Identify which cell holds the provided text, then report its (X, Y) central coordinate. 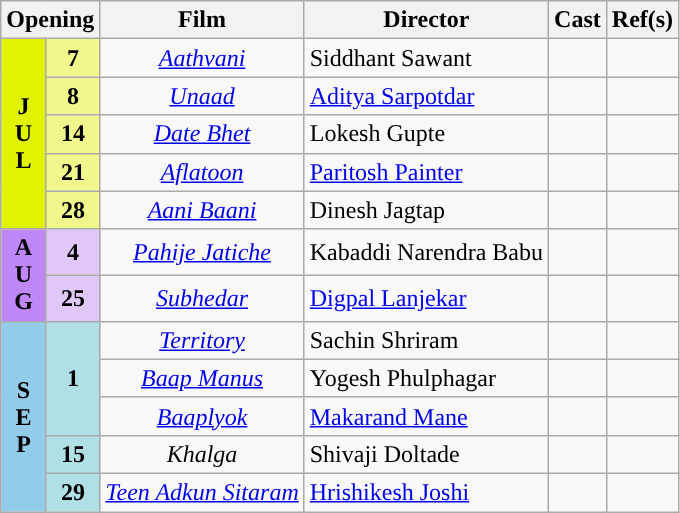
Makarand Mane (426, 416)
Aditya Sarpotdar (426, 96)
28 (73, 210)
Paritosh Painter (426, 172)
Shivaji Doltade (426, 454)
Cast (578, 20)
Hrishikesh Joshi (426, 492)
Aathvani (202, 58)
14 (73, 134)
Opening (50, 20)
Unaad (202, 96)
Baaplyok (202, 416)
21 (73, 172)
Digpal Lanjekar (426, 298)
Date Bhet (202, 134)
Territory (202, 340)
Ref(s) (642, 20)
Aani Baani (202, 210)
Director (426, 20)
Dinesh Jagtap (426, 210)
Teen Adkun Sitaram (202, 492)
29 (73, 492)
Film (202, 20)
AUG (24, 275)
Yogesh Phulphagar (426, 378)
Kabaddi Narendra Babu (426, 252)
1 (73, 378)
JUL (24, 134)
7 (73, 58)
Khalga (202, 454)
SEP (24, 416)
Lokesh Gupte (426, 134)
Pahije Jatiche (202, 252)
Aflatoon (202, 172)
8 (73, 96)
4 (73, 252)
Subhedar (202, 298)
Baap Manus (202, 378)
15 (73, 454)
25 (73, 298)
Siddhant Sawant (426, 58)
Sachin Shriram (426, 340)
